Detect which cell encompasses the target text, then output its [x, y] center coordinate. 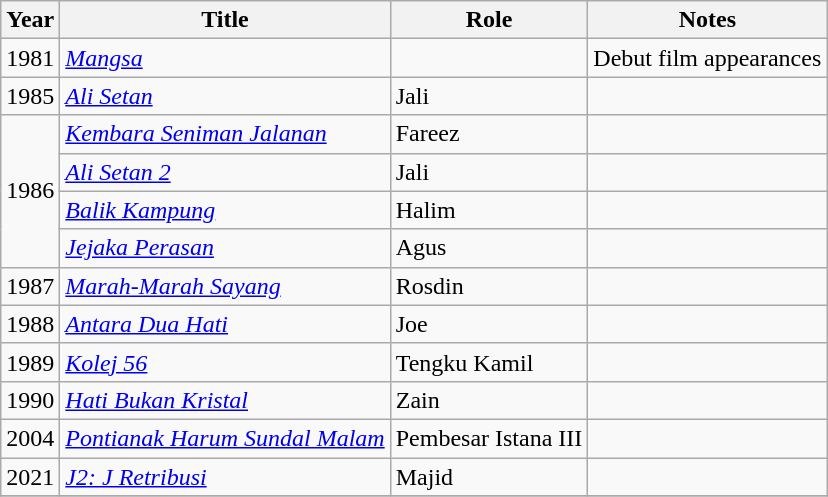
Antara Dua Hati [225, 324]
Agus [489, 248]
Pontianak Harum Sundal Malam [225, 438]
Debut film appearances [708, 58]
1985 [30, 96]
J2: J Retribusi [225, 477]
Ali Setan [225, 96]
Balik Kampung [225, 210]
Notes [708, 20]
Rosdin [489, 286]
Title [225, 20]
1990 [30, 400]
Majid [489, 477]
1988 [30, 324]
Mangsa [225, 58]
Hati Bukan Kristal [225, 400]
1986 [30, 191]
Tengku Kamil [489, 362]
Halim [489, 210]
2004 [30, 438]
Pembesar Istana III [489, 438]
Year [30, 20]
1981 [30, 58]
Jejaka Perasan [225, 248]
Ali Setan 2 [225, 172]
Role [489, 20]
Zain [489, 400]
Kembara Seniman Jalanan [225, 134]
Joe [489, 324]
2021 [30, 477]
1987 [30, 286]
Marah-Marah Sayang [225, 286]
Kolej 56 [225, 362]
Fareez [489, 134]
1989 [30, 362]
